Extract the [x, y] coordinate from the center of the cell holding the provided text.  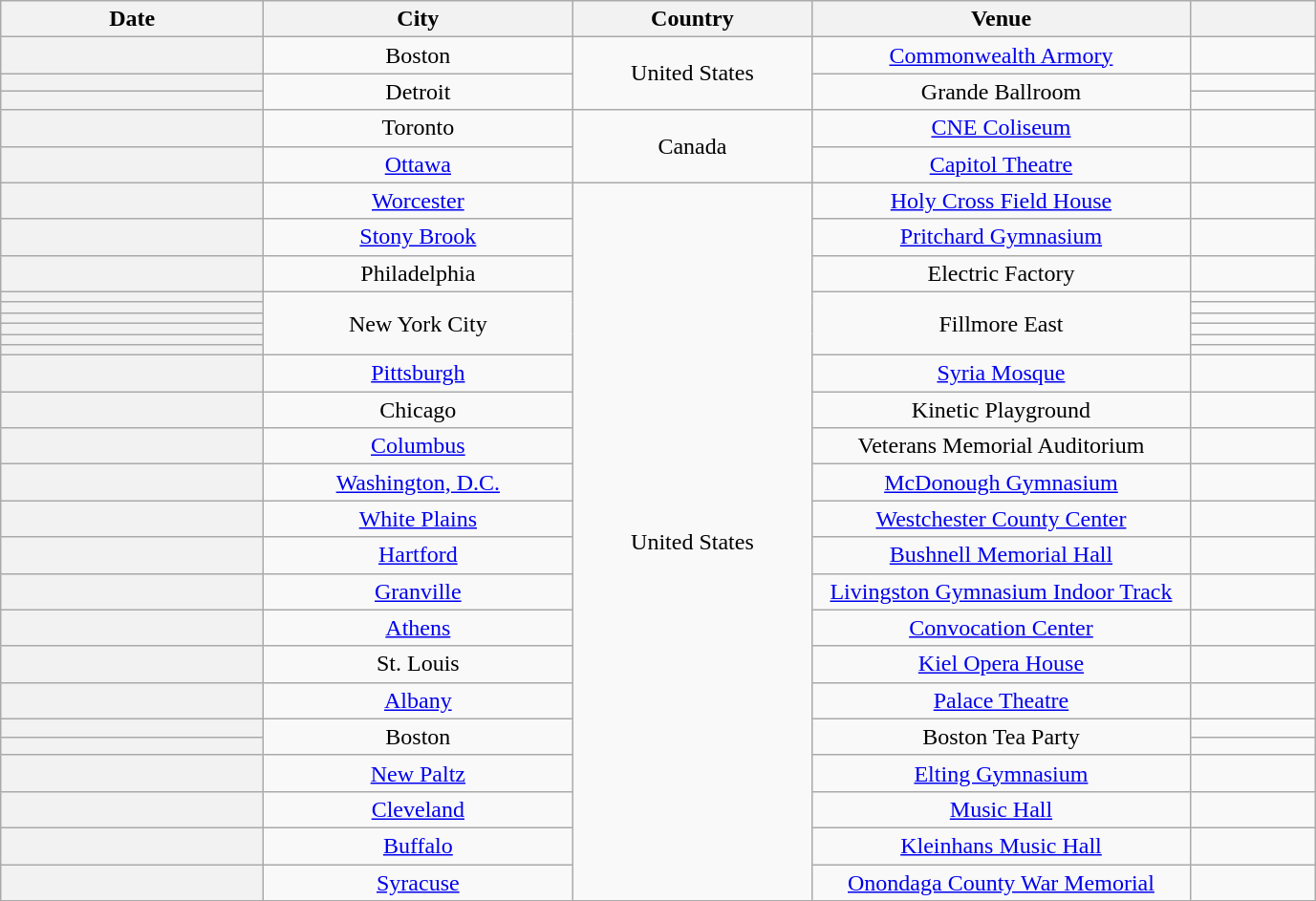
Pittsburgh [419, 374]
Livingston Gymnasium Indoor Track [1002, 591]
Athens [419, 628]
Electric Factory [1002, 273]
Washington, D.C. [419, 483]
Syracuse [419, 882]
Date [132, 19]
Syria Mosque [1002, 374]
CNE Coliseum [1002, 128]
Music Hall [1002, 809]
White Plains [419, 519]
Country [692, 19]
Grande Ballroom [1002, 92]
Convocation Center [1002, 628]
New Paltz [419, 773]
Boston Tea Party [1002, 737]
McDonough Gymnasium [1002, 483]
Granville [419, 591]
Kinetic Playground [1002, 410]
Capitol Theatre [1002, 164]
Fillmore East [1002, 323]
Commonwealth Armory [1002, 55]
Canada [692, 146]
Stony Brook [419, 237]
Detroit [419, 92]
Toronto [419, 128]
Albany [419, 700]
Bushnell Memorial Hall [1002, 555]
Columbus [419, 446]
St. Louis [419, 664]
Veterans Memorial Auditorium [1002, 446]
Ottawa [419, 164]
Pritchard Gymnasium [1002, 237]
Philadelphia [419, 273]
Kleinhans Music Hall [1002, 846]
Elting Gymnasium [1002, 773]
New York City [419, 323]
Kiel Opera House [1002, 664]
Holy Cross Field House [1002, 201]
Venue [1002, 19]
Onondaga County War Memorial [1002, 882]
City [419, 19]
Hartford [419, 555]
Westchester County Center [1002, 519]
Cleveland [419, 809]
Worcester [419, 201]
Palace Theatre [1002, 700]
Buffalo [419, 846]
Chicago [419, 410]
